Capture the cell that displays the provided text and extract its (x, y) central coordinate. 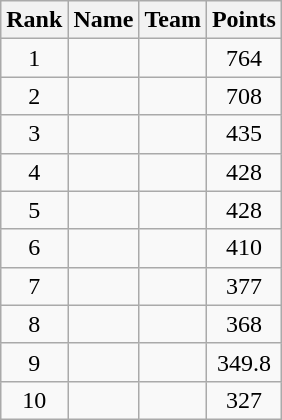
327 (244, 400)
4 (34, 172)
377 (244, 286)
764 (244, 58)
Team (173, 20)
5 (34, 210)
Rank (34, 20)
9 (34, 362)
7 (34, 286)
708 (244, 96)
3 (34, 134)
8 (34, 324)
368 (244, 324)
Points (244, 20)
1 (34, 58)
410 (244, 248)
349.8 (244, 362)
6 (34, 248)
2 (34, 96)
435 (244, 134)
Name (104, 20)
10 (34, 400)
